Return (x, y) of the center of cell containing provided text 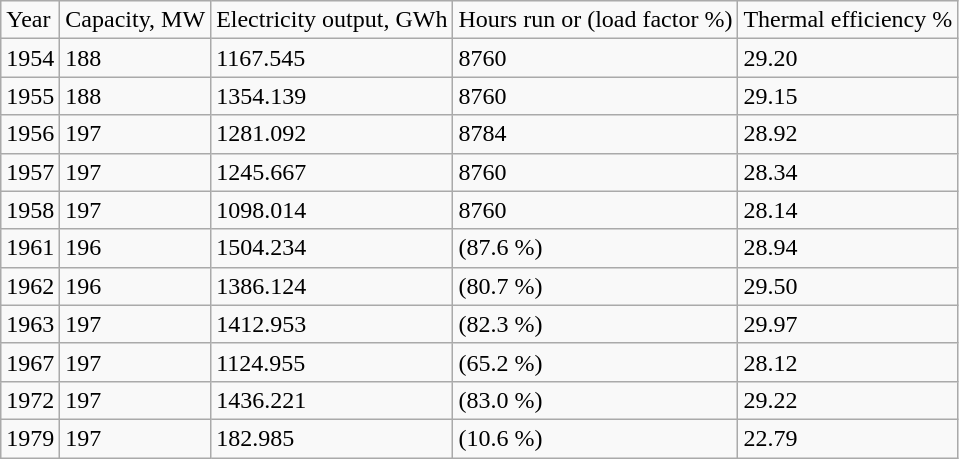
28.12 (848, 362)
Year (30, 20)
1956 (30, 134)
1972 (30, 400)
29.50 (848, 286)
1386.124 (332, 286)
1245.667 (332, 172)
Electricity output, GWh (332, 20)
22.79 (848, 438)
1979 (30, 438)
28.92 (848, 134)
1957 (30, 172)
1412.953 (332, 324)
29.22 (848, 400)
Capacity, MW (136, 20)
(82.3 %) (596, 324)
28.94 (848, 248)
1961 (30, 248)
8784 (596, 134)
(10.6 %) (596, 438)
1354.139 (332, 96)
1167.545 (332, 58)
1954 (30, 58)
1967 (30, 362)
1963 (30, 324)
1962 (30, 286)
(80.7 %) (596, 286)
182.985 (332, 438)
(65.2 %) (596, 362)
(83.0 %) (596, 400)
(87.6 %) (596, 248)
28.14 (848, 210)
28.34 (848, 172)
29.15 (848, 96)
1124.955 (332, 362)
29.20 (848, 58)
1958 (30, 210)
1504.234 (332, 248)
Hours run or (load factor %) (596, 20)
Thermal efficiency % (848, 20)
1281.092 (332, 134)
1098.014 (332, 210)
29.97 (848, 324)
1436.221 (332, 400)
1955 (30, 96)
